Find where the given text appears and provide that cell's center as (X, Y) coordinate. 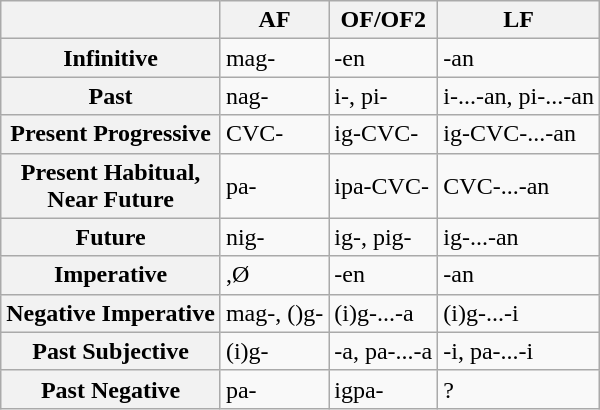
-a, pa-...-a (384, 351)
Present Progressive (111, 134)
ig-CVC- (384, 134)
nag- (274, 96)
i-, pi- (384, 96)
? (519, 389)
CVC- (274, 134)
igpa- (384, 389)
CVC-...-an (519, 186)
-i, pa-...-i (519, 351)
(i)g- (274, 351)
Present Habitual,Near Future (111, 186)
Imperative (111, 275)
(i)g-...-i (519, 313)
Negative Imperative (111, 313)
,Ø (274, 275)
nig- (274, 237)
Past (111, 96)
mag-, ()g- (274, 313)
Infinitive (111, 58)
ipa-CVC- (384, 186)
ig-, pig- (384, 237)
(i)g-...-a (384, 313)
mag- (274, 58)
Past Negative (111, 389)
i-...-an, pi-...-an (519, 96)
ig-CVC-...-an (519, 134)
Future (111, 237)
AF (274, 20)
Past Subjective (111, 351)
ig-...-an (519, 237)
OF/OF2 (384, 20)
LF (519, 20)
